Return [x, y] of the center of cell containing provided text 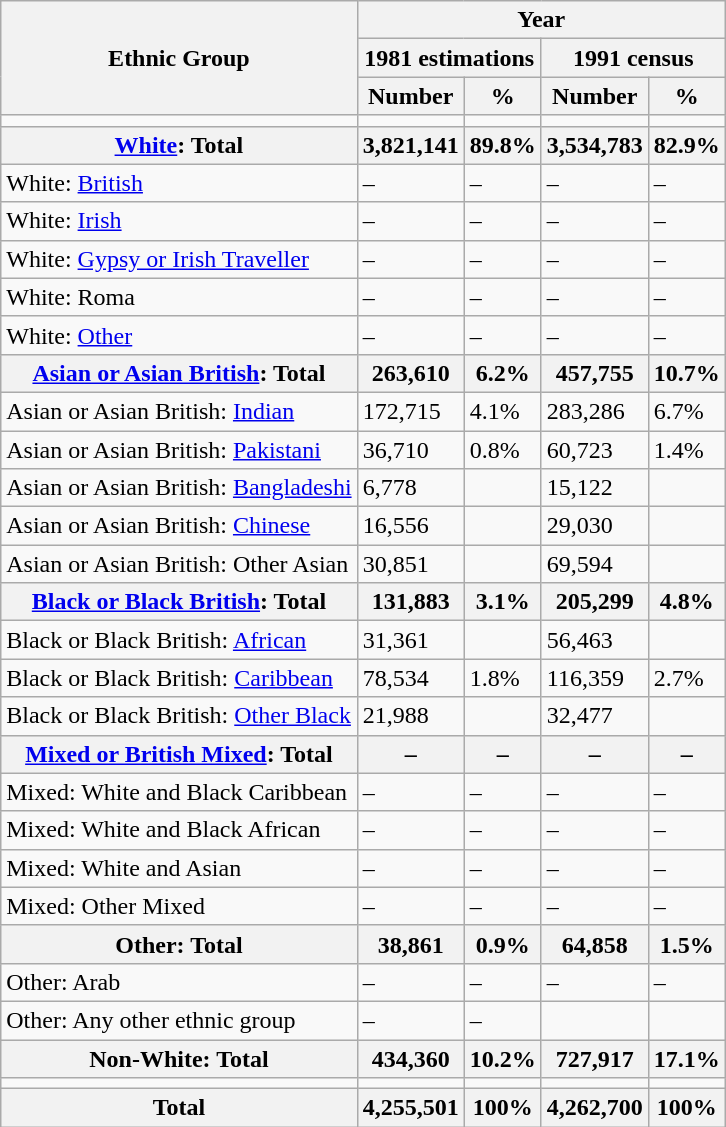
Mixed: White and Black African [179, 830]
36,710 [410, 449]
727,917 [594, 1059]
1991 census [633, 58]
1981 estimations [449, 58]
116,359 [594, 678]
29,030 [594, 526]
Ethnic Group [179, 58]
Black or Black British: Caribbean [179, 678]
0.8% [502, 449]
6.2% [502, 373]
89.8% [502, 145]
Asian or Asian British: Other Asian [179, 564]
3,534,783 [594, 145]
3,821,141 [410, 145]
10.2% [502, 1059]
Mixed: White and Asian [179, 868]
16,556 [410, 526]
Year [541, 20]
2.7% [686, 678]
1.4% [686, 449]
60,723 [594, 449]
White: Roma [179, 297]
10.7% [686, 373]
69,594 [594, 564]
White: British [179, 183]
17.1% [686, 1059]
64,858 [594, 944]
Black or Black British: Other Black [179, 716]
283,286 [594, 411]
263,610 [410, 373]
Other: Total [179, 944]
Black or Black British: African [179, 640]
White: Total [179, 145]
Mixed: White and Black Caribbean [179, 792]
78,534 [410, 678]
Asian or Asian British: Bangladeshi [179, 488]
Non-White: Total [179, 1059]
131,883 [410, 602]
3.1% [502, 602]
31,361 [410, 640]
82.9% [686, 145]
1.8% [502, 678]
32,477 [594, 716]
Other: Any other ethnic group [179, 1020]
Mixed: Other Mixed [179, 906]
Black or Black British: Total [179, 602]
Other: Arab [179, 982]
Asian or Asian British: Total [179, 373]
Asian or Asian British: Chinese [179, 526]
Total [179, 1108]
38,861 [410, 944]
Mixed or British Mixed: Total [179, 754]
205,299 [594, 602]
6.7% [686, 411]
30,851 [410, 564]
4,255,501 [410, 1108]
White: Irish [179, 221]
Asian or Asian British: Indian [179, 411]
0.9% [502, 944]
21,988 [410, 716]
434,360 [410, 1059]
4.8% [686, 602]
Asian or Asian British: Pakistani [179, 449]
1.5% [686, 944]
15,122 [594, 488]
457,755 [594, 373]
172,715 [410, 411]
White: Other [179, 335]
4,262,700 [594, 1108]
White: Gypsy or Irish Traveller [179, 259]
4.1% [502, 411]
6,778 [410, 488]
56,463 [594, 640]
